Output the (x, y) coordinate of the center of the cell containing the given text.  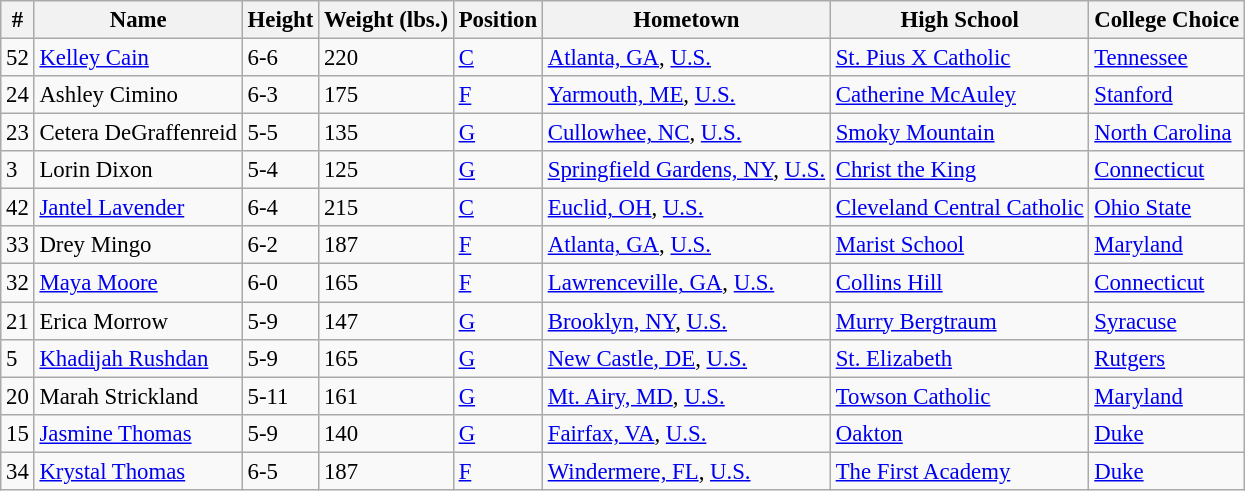
6-3 (280, 95)
42 (18, 208)
College Choice (1166, 20)
6-6 (280, 58)
15 (18, 433)
Cleveland Central Catholic (960, 208)
Windermere, FL, U.S. (686, 471)
Position (498, 20)
Syracuse (1166, 321)
Yarmouth, ME, U.S. (686, 95)
135 (386, 133)
Weight (lbs.) (386, 20)
23 (18, 133)
5 (18, 358)
32 (18, 283)
5-5 (280, 133)
33 (18, 245)
Springfield Gardens, NY, U.S. (686, 170)
Catherine McAuley (960, 95)
New Castle, DE, U.S. (686, 358)
Khadijah Rushdan (138, 358)
Collins Hill (960, 283)
Christ the King (960, 170)
Maya Moore (138, 283)
Hometown (686, 20)
Marist School (960, 245)
Height (280, 20)
Murry Bergtraum (960, 321)
5-4 (280, 170)
6-0 (280, 283)
The First Academy (960, 471)
Krystal Thomas (138, 471)
Erica Morrow (138, 321)
5-11 (280, 396)
Name (138, 20)
Marah Strickland (138, 396)
Rutgers (1166, 358)
Cetera DeGraffenreid (138, 133)
6-4 (280, 208)
Lorin Dixon (138, 170)
147 (386, 321)
161 (386, 396)
Tennessee (1166, 58)
# (18, 20)
34 (18, 471)
North Carolina (1166, 133)
Lawrenceville, GA, U.S. (686, 283)
125 (386, 170)
St. Elizabeth (960, 358)
6-2 (280, 245)
Mt. Airy, MD, U.S. (686, 396)
Kelley Cain (138, 58)
St. Pius X Catholic (960, 58)
21 (18, 321)
Cullowhee, NC, U.S. (686, 133)
3 (18, 170)
Smoky Mountain (960, 133)
High School (960, 20)
52 (18, 58)
Drey Mingo (138, 245)
24 (18, 95)
Jasmine Thomas (138, 433)
Stanford (1166, 95)
6-5 (280, 471)
Euclid, OH, U.S. (686, 208)
Brooklyn, NY, U.S. (686, 321)
220 (386, 58)
Jantel Lavender (138, 208)
215 (386, 208)
Oakton (960, 433)
140 (386, 433)
175 (386, 95)
Towson Catholic (960, 396)
Ohio State (1166, 208)
20 (18, 396)
Fairfax, VA, U.S. (686, 433)
Ashley Cimino (138, 95)
